Locate the cell with the specified text and output its (X, Y) center coordinate. 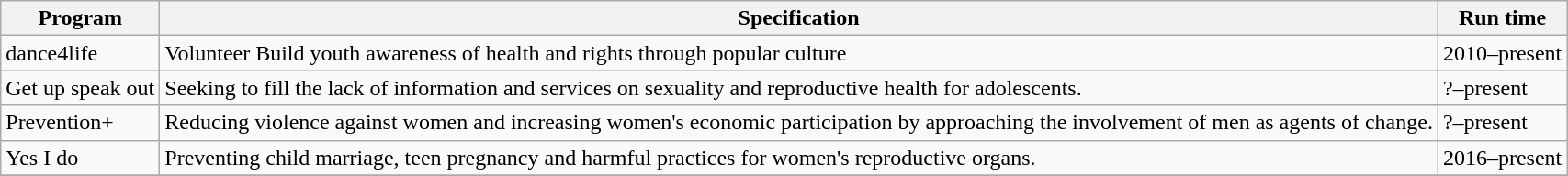
Prevention+ (81, 123)
Preventing child marriage, teen pregnancy and harmful practices for women's reproductive organs. (799, 158)
Program (81, 18)
Reducing violence against women and increasing women's economic participation by approaching the involvement of men as agents of change. (799, 123)
Yes I do (81, 158)
Specification (799, 18)
Seeking to fill the lack of information and services on sexuality and reproductive health for adolescents. (799, 88)
Get up speak out (81, 88)
2016–present (1502, 158)
Run time (1502, 18)
dance4life (81, 53)
2010–present (1502, 53)
Volunteer Build youth awareness of health and rights through popular culture (799, 53)
